Provide the [x, y] coordinate of the cell's center where the given text is located.  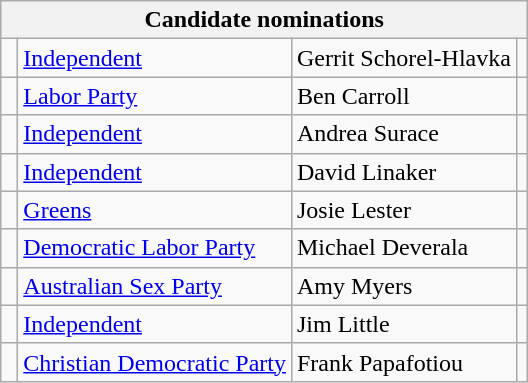
Jim Little [404, 324]
Amy Myers [404, 286]
David Linaker [404, 172]
Australian Sex Party [155, 286]
Labor Party [155, 96]
Democratic Labor Party [155, 248]
Candidate nominations [264, 20]
Michael Deverala [404, 248]
Ben Carroll [404, 96]
Frank Papafotiou [404, 362]
Gerrit Schorel-Hlavka [404, 58]
Josie Lester [404, 210]
Christian Democratic Party [155, 362]
Andrea Surace [404, 134]
Greens [155, 210]
